Locate the cell with the specified text and output its (x, y) center coordinate. 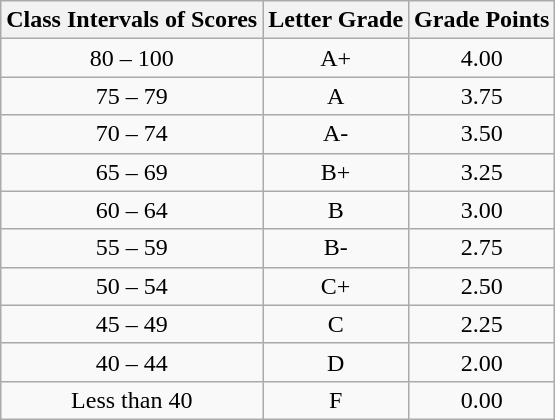
2.75 (482, 248)
3.75 (482, 96)
2.50 (482, 286)
55 – 59 (132, 248)
C+ (336, 286)
D (336, 362)
4.00 (482, 58)
80 – 100 (132, 58)
3.00 (482, 210)
B (336, 210)
Letter Grade (336, 20)
45 – 49 (132, 324)
2.00 (482, 362)
70 – 74 (132, 134)
A (336, 96)
2.25 (482, 324)
B+ (336, 172)
A+ (336, 58)
F (336, 400)
65 – 69 (132, 172)
75 – 79 (132, 96)
A- (336, 134)
3.25 (482, 172)
0.00 (482, 400)
Class Intervals of Scores (132, 20)
Grade Points (482, 20)
Less than 40 (132, 400)
60 – 64 (132, 210)
3.50 (482, 134)
40 – 44 (132, 362)
50 – 54 (132, 286)
B- (336, 248)
C (336, 324)
